From the cell containing the given text, extract its center point as [x, y] coordinate. 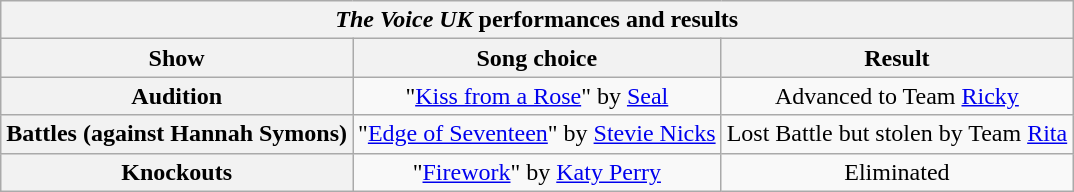
Knockouts [177, 172]
Battles (against Hannah Symons) [177, 134]
Audition [177, 96]
The Voice UK performances and results [537, 20]
"Firework" by Katy Perry [538, 172]
Lost Battle but stolen by Team Rita [897, 134]
"Edge of Seventeen" by Stevie Nicks [538, 134]
"Kiss from a Rose" by Seal [538, 96]
Song choice [538, 58]
Eliminated [897, 172]
Show [177, 58]
Result [897, 58]
Advanced to Team Ricky [897, 96]
